Determine the (X, Y) coordinate at the center of the cell enclosing the given text.  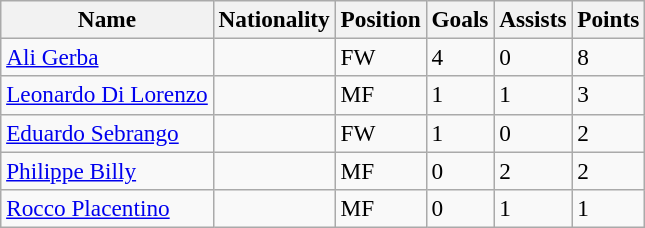
Leonardo Di Lorenzo (107, 95)
4 (460, 57)
Ali Gerba (107, 57)
3 (608, 95)
Points (608, 19)
8 (608, 57)
Rocco Placentino (107, 208)
Nationality (274, 19)
Assists (533, 19)
Name (107, 19)
Philippe Billy (107, 170)
Position (380, 19)
Eduardo Sebrango (107, 133)
Goals (460, 19)
